Return (x, y) of the center of cell containing provided text 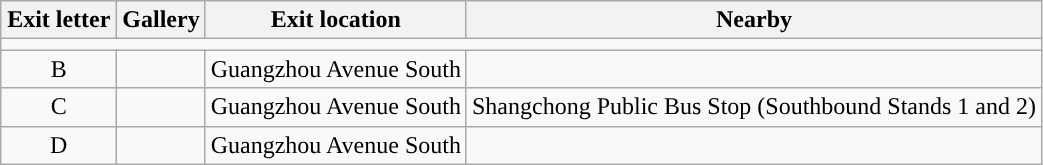
Exit location (336, 20)
D (59, 145)
Shangchong Public Bus Stop (Southbound Stands 1 and 2) (754, 107)
Nearby (754, 20)
B (59, 69)
Gallery (161, 20)
Exit letter (59, 20)
C (59, 107)
